Search for the cell housing the specified text and yield its (X, Y) center coordinate. 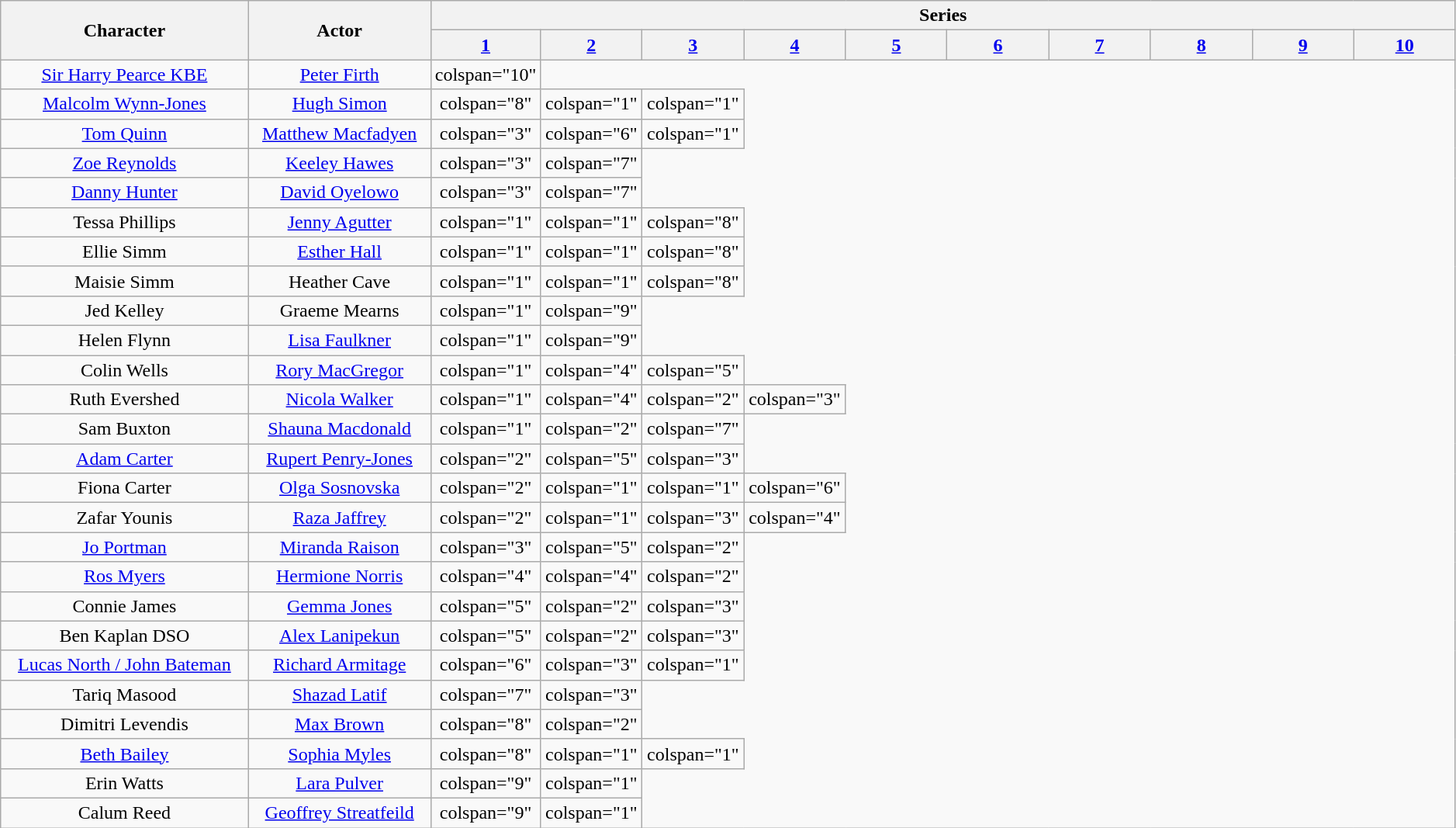
Nicola Walker (340, 400)
Jed Kelley (124, 310)
Miranda Raison (340, 547)
Zoe Reynolds (124, 163)
Danny Hunter (124, 192)
Actor (340, 30)
Series (943, 16)
Esther Hall (340, 251)
Rory MacGregor (340, 370)
Alex Lanipekun (340, 636)
Hermione Norris (340, 577)
Character (124, 30)
Jenny Agutter (340, 222)
8 (1201, 45)
Ben Kaplan DSO (124, 636)
Dimitri Levendis (124, 724)
Matthew Macfadyen (340, 133)
Sam Buxton (124, 429)
Peter Firth (340, 74)
Geoffrey Streatfeild (340, 812)
David Oyelowo (340, 192)
Zafar Younis (124, 518)
Lucas North / John Bateman (124, 665)
3 (693, 45)
Tariq Masood (124, 695)
10 (1404, 45)
Beth Bailey (124, 754)
Ellie Simm (124, 251)
Helen Flynn (124, 340)
Shazad Latif (340, 695)
9 (1303, 45)
Rupert Penry-Jones (340, 459)
Richard Armitage (340, 665)
6 (998, 45)
5 (897, 45)
Adam Carter (124, 459)
Maisie Simm (124, 281)
Jo Portman (124, 547)
Calum Reed (124, 812)
Graeme Mearns (340, 310)
Fiona Carter (124, 488)
colspan="10" (486, 74)
Hugh Simon (340, 104)
Heather Cave (340, 281)
Lisa Faulkner (340, 340)
Colin Wells (124, 370)
Ros Myers (124, 577)
4 (794, 45)
Sir Harry Pearce KBE (124, 74)
Tom Quinn (124, 133)
Tessa Phillips (124, 222)
Malcolm Wynn-Jones (124, 104)
1 (486, 45)
Shauna Macdonald (340, 429)
Raza Jaffrey (340, 518)
7 (1100, 45)
2 (591, 45)
Sophia Myles (340, 754)
Max Brown (340, 724)
Ruth Evershed (124, 400)
Connie James (124, 606)
Lara Pulver (340, 783)
Olga Sosnovska (340, 488)
Gemma Jones (340, 606)
Erin Watts (124, 783)
Keeley Hawes (340, 163)
